From the cell containing the given text, extract its center point as (X, Y) coordinate. 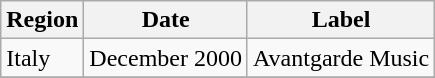
Region (42, 20)
Date (166, 20)
Label (340, 20)
Avantgarde Music (340, 58)
Italy (42, 58)
December 2000 (166, 58)
